Capture the cell that displays the provided text and extract its [x, y] central coordinate. 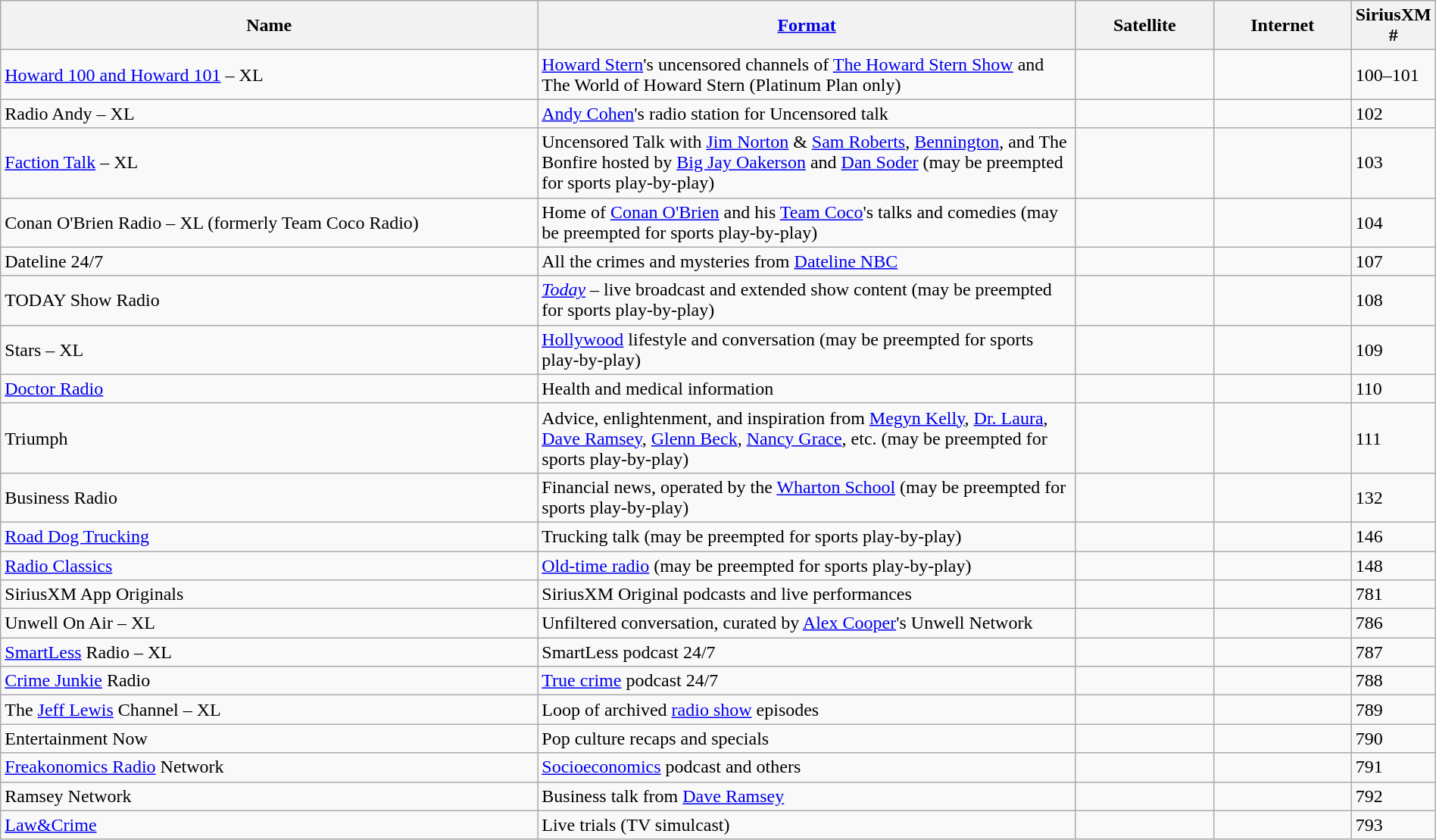
108 [1394, 300]
SiriusXM # [1394, 26]
793 [1394, 825]
111 [1394, 438]
Radio Andy – XL [270, 114]
Crime Junkie Radio [270, 681]
Name [270, 26]
787 [1394, 652]
The Jeff Lewis Channel – XL [270, 710]
Doctor Radio [270, 389]
148 [1394, 566]
All the crimes and mysteries from Dateline NBC [807, 261]
Unwell On Air – XL [270, 623]
SmartLess podcast 24/7 [807, 652]
Ramsey Network [270, 796]
110 [1394, 389]
Triumph [270, 438]
Business talk from Dave Ramsey [807, 796]
Faction Talk – XL [270, 163]
107 [1394, 261]
102 [1394, 114]
Business Radio [270, 497]
Today – live broadcast and extended show content (may be preempted for sports play-by-play) [807, 300]
Road Dog Trucking [270, 536]
103 [1394, 163]
790 [1394, 739]
104 [1394, 223]
Loop of archived radio show episodes [807, 710]
Radio Classics [270, 566]
Entertainment Now [270, 739]
100–101 [1394, 74]
Financial news, operated by the Wharton School (may be preempted for sports play-by-play) [807, 497]
109 [1394, 350]
Freakonomics Radio Network [270, 767]
788 [1394, 681]
Law&Crime [270, 825]
Conan O'Brien Radio – XL (formerly Team Coco Radio) [270, 223]
786 [1394, 623]
TODAY Show Radio [270, 300]
Health and medical information [807, 389]
Home of Conan O'Brien and his Team Coco's talks and comedies (may be preempted for sports play-by-play) [807, 223]
SiriusXM App Originals [270, 595]
Format [807, 26]
Socioeconomics podcast and others [807, 767]
Unfiltered conversation, curated by Alex Cooper's Unwell Network [807, 623]
Pop culture recaps and specials [807, 739]
Andy Cohen's radio station for Uncensored talk [807, 114]
Internet [1282, 26]
792 [1394, 796]
True crime podcast 24/7 [807, 681]
Hollywood lifestyle and conversation (may be preempted for sports play-by-play) [807, 350]
SiriusXM Original podcasts and live performances [807, 595]
Trucking talk (may be preempted for sports play-by-play) [807, 536]
791 [1394, 767]
Old-time radio (may be preempted for sports play-by-play) [807, 566]
132 [1394, 497]
Dateline 24/7 [270, 261]
SmartLess Radio – XL [270, 652]
Howard 100 and Howard 101 – XL [270, 74]
781 [1394, 595]
Howard Stern's uncensored channels of The Howard Stern Show and The World of Howard Stern (Platinum Plan only) [807, 74]
146 [1394, 536]
Live trials (TV simulcast) [807, 825]
Satellite [1144, 26]
789 [1394, 710]
Stars – XL [270, 350]
